Return (X, Y) of the center of cell containing provided text 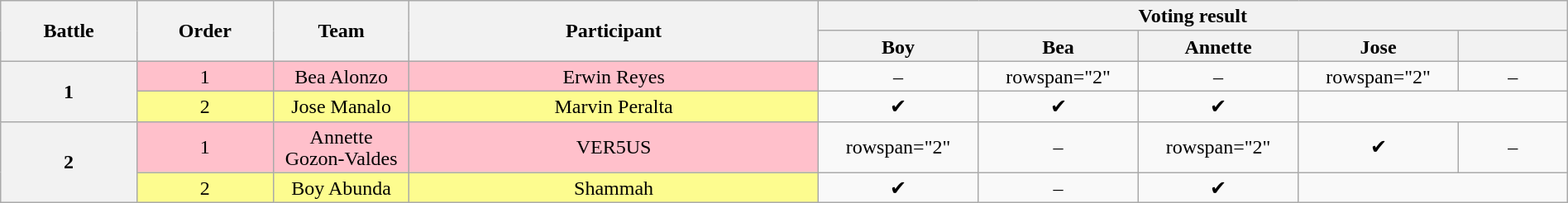
Bea Alonzo (341, 76)
Boy (898, 46)
Team (341, 31)
Annette (1218, 46)
Participant (614, 31)
Bea (1059, 46)
Shammah (614, 188)
Boy Abunda (341, 188)
Battle (69, 31)
Order (205, 31)
Annette Gozon-Valdes (341, 147)
Voting result (1193, 17)
Marvin Peralta (614, 106)
VER5US (614, 147)
Jose Manalo (341, 106)
Erwin Reyes (614, 76)
Jose (1379, 46)
